Capture the cell that displays the provided text and extract its (X, Y) central coordinate. 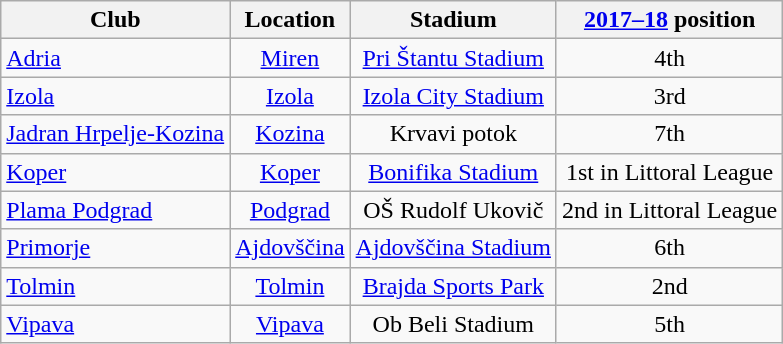
OŠ Rudolf Ukovič (453, 210)
Podgrad (290, 210)
2nd in Littoral League (669, 210)
6th (669, 248)
Brajda Sports Park (453, 286)
4th (669, 58)
7th (669, 134)
Kozina (290, 134)
Jadran Hrpelje-Kozina (116, 134)
Location (290, 20)
Adria (116, 58)
Stadium (453, 20)
2nd (669, 286)
Ajdovščina (290, 248)
Pri Štantu Stadium (453, 58)
Ajdovščina Stadium (453, 248)
Club (116, 20)
Ob Beli Stadium (453, 324)
3rd (669, 96)
2017–18 position (669, 20)
Plama Podgrad (116, 210)
Bonifika Stadium (453, 172)
5th (669, 324)
Krvavi potok (453, 134)
Izola City Stadium (453, 96)
Miren (290, 58)
1st in Littoral League (669, 172)
Primorje (116, 248)
